Locate the cell with the specified text and output its [X, Y] center coordinate. 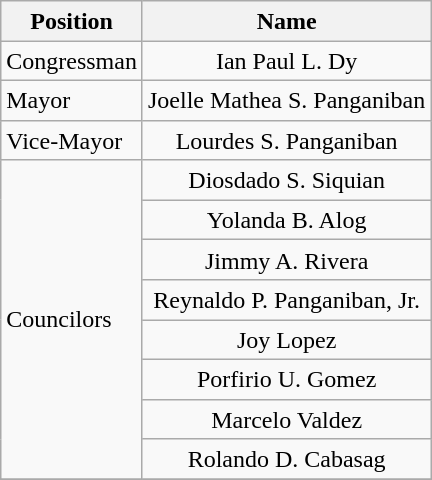
Joy Lopez [286, 340]
Mayor [72, 100]
Vice-Mayor [72, 140]
Yolanda B. Alog [286, 220]
Jimmy A. Rivera [286, 260]
Rolando D. Cabasag [286, 459]
Name [286, 21]
Marcelo Valdez [286, 419]
Reynaldo P. Panganiban, Jr. [286, 300]
Ian Paul L. Dy [286, 61]
Porfirio U. Gomez [286, 379]
Position [72, 21]
Congressman [72, 61]
Joelle Mathea S. Panganiban [286, 100]
Diosdado S. Siquian [286, 180]
Councilors [72, 320]
Lourdes S. Panganiban [286, 140]
